Capture the cell that displays the provided text and extract its [X, Y] central coordinate. 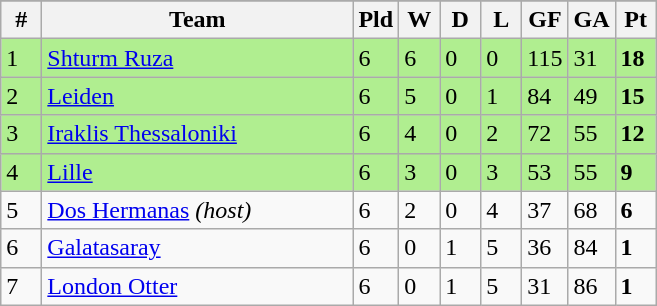
Dos Hermanas (host) [198, 210]
72 [545, 134]
15 [636, 96]
London Otter [198, 286]
Shturm Ruza [198, 58]
49 [592, 96]
GA [592, 20]
Lille [198, 172]
Pt [636, 20]
Galatasaray [198, 248]
Pld [376, 20]
37 [545, 210]
Iraklis Thessaloniki [198, 134]
9 [636, 172]
36 [545, 248]
12 [636, 134]
53 [545, 172]
18 [636, 58]
115 [545, 58]
# [22, 20]
L [502, 20]
Team [198, 20]
W [420, 20]
68 [592, 210]
GF [545, 20]
86 [592, 286]
D [460, 20]
7 [22, 286]
Leiden [198, 96]
